Scan for the cell matching the given text and deliver its (x, y) coordinate at center. 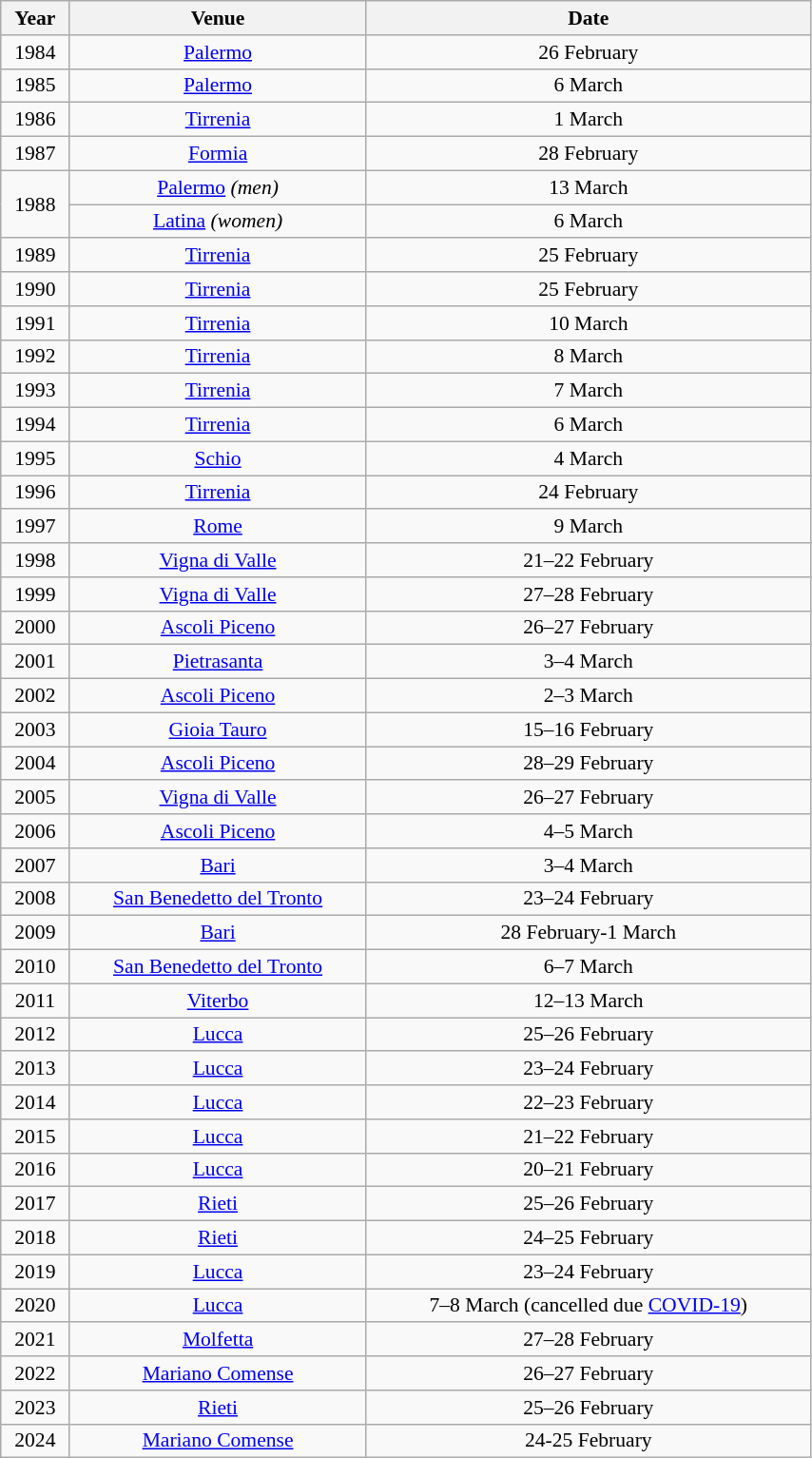
1997 (35, 527)
1999 (35, 594)
1984 (35, 52)
1994 (35, 425)
7 March (588, 391)
2020 (35, 1306)
2011 (35, 1001)
Pietrasanta (218, 662)
Year (35, 18)
2008 (35, 899)
Gioia Tauro (218, 729)
28 February-1 March (588, 933)
2023 (35, 1408)
2005 (35, 798)
2010 (35, 967)
24-25 February (588, 1441)
2006 (35, 831)
20–21 February (588, 1170)
Palermo (men) (218, 187)
2024 (35, 1441)
22–23 February (588, 1102)
24–25 February (588, 1238)
Formia (218, 154)
1990 (35, 289)
2000 (35, 628)
2012 (35, 1035)
Molfetta (218, 1340)
2015 (35, 1137)
2013 (35, 1069)
1989 (35, 256)
2018 (35, 1238)
Venue (218, 18)
1985 (35, 86)
2004 (35, 764)
24 February (588, 493)
2021 (35, 1340)
2009 (35, 933)
2019 (35, 1272)
2014 (35, 1102)
2001 (35, 662)
1996 (35, 493)
2016 (35, 1170)
10 March (588, 323)
Schio (218, 458)
4–5 March (588, 831)
8 March (588, 357)
2017 (35, 1204)
1991 (35, 323)
1992 (35, 357)
13 March (588, 187)
1 March (588, 120)
Viterbo (218, 1001)
2–3 March (588, 696)
Latina (women) (218, 222)
2002 (35, 696)
Rome (218, 527)
2003 (35, 729)
1995 (35, 458)
4 March (588, 458)
1998 (35, 560)
7–8 March (cancelled due COVID-19) (588, 1306)
1987 (35, 154)
28–29 February (588, 764)
26 February (588, 52)
9 March (588, 527)
6–7 March (588, 967)
1993 (35, 391)
15–16 February (588, 729)
2022 (35, 1373)
28 February (588, 154)
12–13 March (588, 1001)
2007 (35, 865)
Date (588, 18)
1986 (35, 120)
1988 (35, 204)
